Output the (x, y) coordinate of the center of the cell containing the given text.  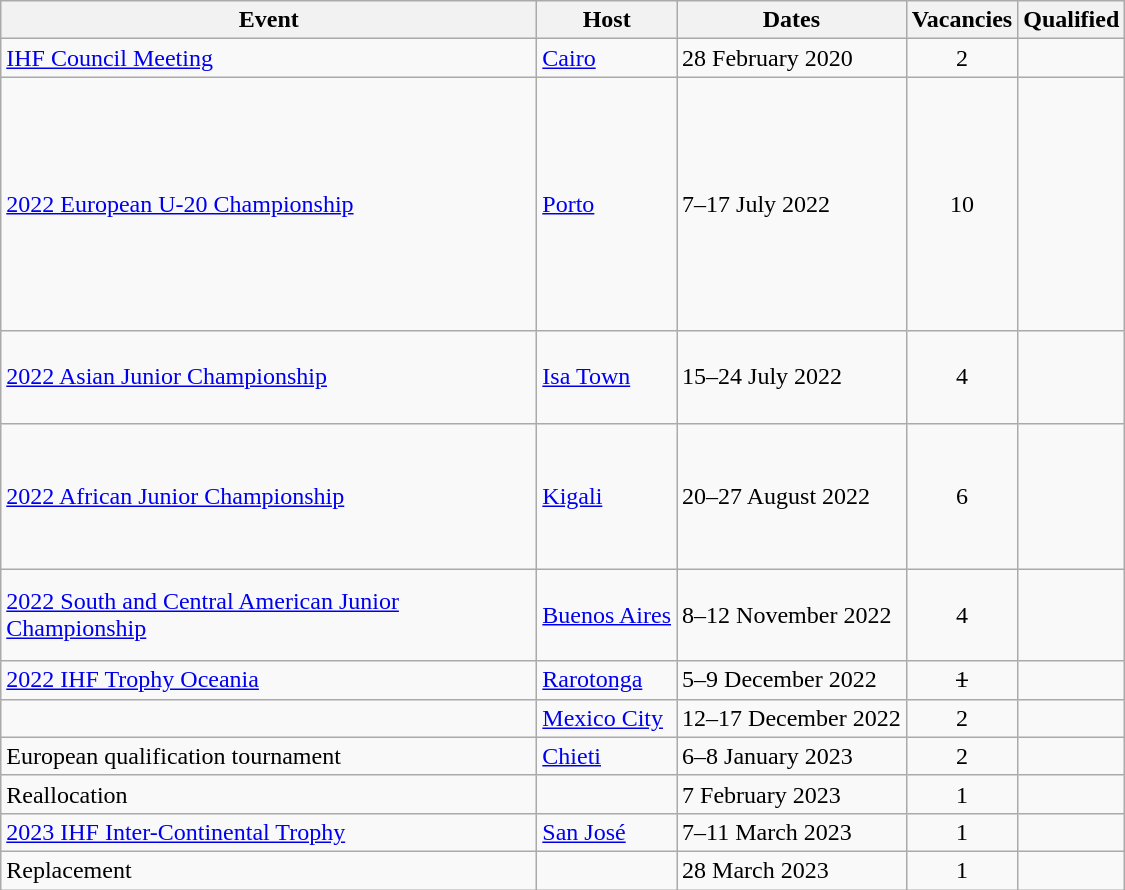
San José (607, 832)
2022 European U-20 Championship (269, 204)
6 (962, 496)
15–24 July 2022 (792, 377)
6–8 January 2023 (792, 756)
2022 African Junior Championship (269, 496)
Kigali (607, 496)
European qualification tournament (269, 756)
7–11 March 2023 (792, 832)
Host (607, 20)
Dates (792, 20)
Rarotonga (607, 680)
2022 Asian Junior Championship (269, 377)
Isa Town (607, 377)
5–9 December 2022 (792, 680)
10 (962, 204)
7–17 July 2022 (792, 204)
Vacancies (962, 20)
2022 South and Central American Junior Championship (269, 615)
2022 IHF Trophy Oceania (269, 680)
Cairo (607, 58)
Porto (607, 204)
7 February 2023 (792, 794)
Qualified (1072, 20)
Buenos Aires (607, 615)
IHF Council Meeting (269, 58)
Event (269, 20)
Replacement (269, 870)
8–12 November 2022 (792, 615)
20–27 August 2022 (792, 496)
28 March 2023 (792, 870)
12–17 December 2022 (792, 718)
Reallocation (269, 794)
2023 IHF Inter-Continental Trophy (269, 832)
28 February 2020 (792, 58)
Chieti (607, 756)
Mexico City (607, 718)
